For the text-containing cell, return its midpoint in (x, y) coordinate format. 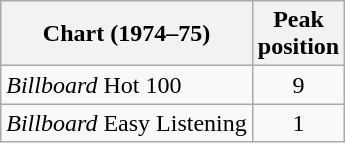
1 (298, 123)
Peakposition (298, 34)
Billboard Hot 100 (127, 85)
Chart (1974–75) (127, 34)
Billboard Easy Listening (127, 123)
9 (298, 85)
